Locate the cell with the specified text and output its (X, Y) center coordinate. 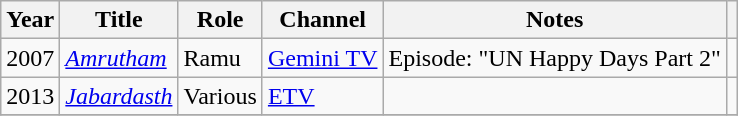
Episode: "UN Happy Days Part 2" (554, 58)
Various (220, 96)
Gemini TV (322, 58)
Amrutham (119, 58)
Year (30, 20)
Title (119, 20)
2013 (30, 96)
Ramu (220, 58)
Notes (554, 20)
Channel (322, 20)
Role (220, 20)
Jabardasth (119, 96)
ETV (322, 96)
2007 (30, 58)
